Extract the (x, y) coordinate from the center of the cell holding the provided text.  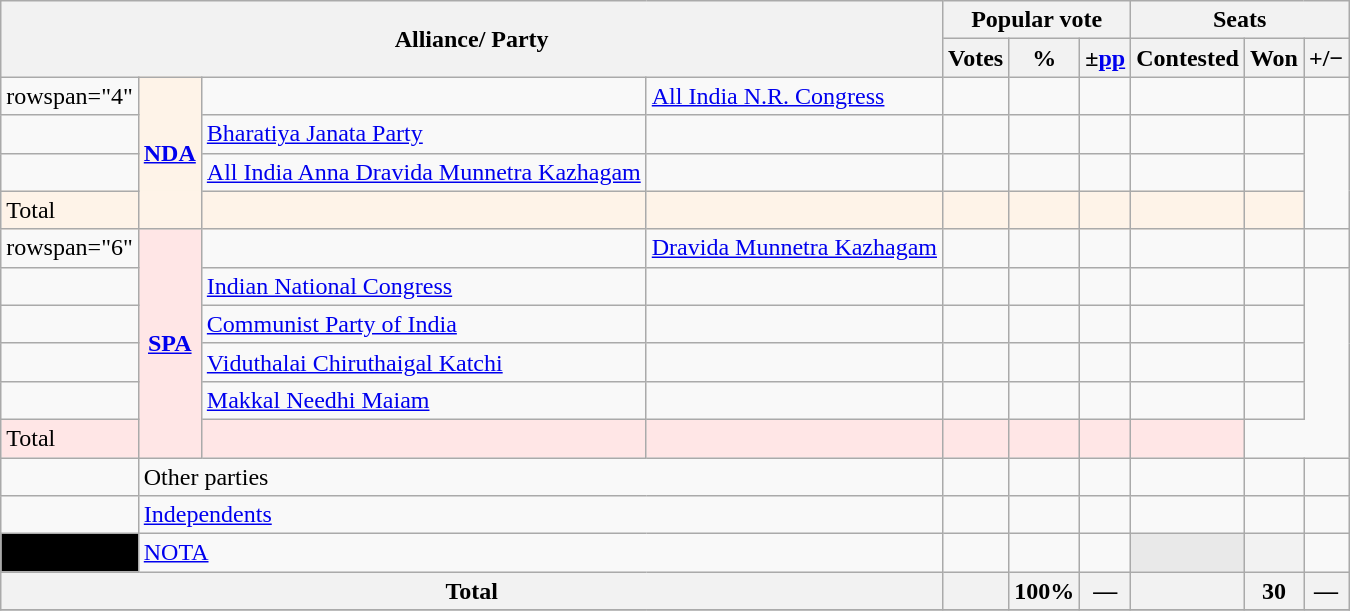
All India Anna Dravida Munnetra Kazhagam (424, 172)
100% (1044, 591)
Communist Party of India (424, 324)
Popular vote (1037, 20)
Viduthalai Chiruthaigal Katchi (424, 362)
30 (1274, 591)
Votes (976, 58)
Indian National Congress (424, 286)
Dravida Munnetra Kazhagam (794, 248)
NDA (170, 153)
Makkal Needhi Maiam (424, 400)
Other parties (540, 477)
+/− (1326, 58)
rowspan="6" (70, 248)
NOTA (540, 553)
Won (1274, 58)
±pp (1106, 58)
All India N.R. Congress (794, 96)
Bharatiya Janata Party (424, 134)
Contested (1188, 58)
Seats (1240, 20)
rowspan="4" (70, 96)
Alliance/ Party (472, 39)
Independents (540, 515)
SPA (170, 343)
% (1044, 58)
